Pinpoint the cell where the given text exists, returning its (x, y) midpoint coordinate. 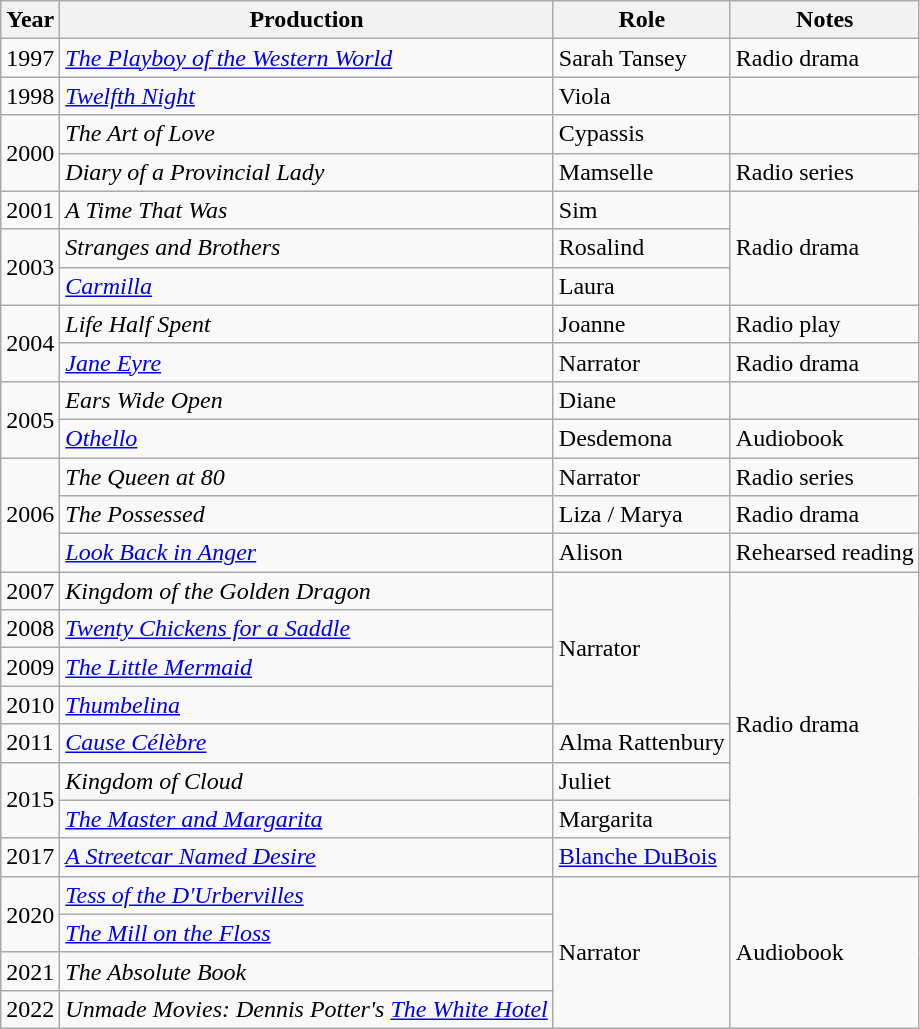
2015 (30, 800)
A Streetcar Named Desire (306, 857)
Juliet (642, 781)
Radio play (824, 324)
Joanne (642, 324)
Life Half Spent (306, 324)
Liza / Marya (642, 515)
Look Back in Anger (306, 553)
Cause Célèbre (306, 743)
2003 (30, 267)
The Queen at 80 (306, 477)
2011 (30, 743)
Laura (642, 286)
2017 (30, 857)
2000 (30, 153)
Cypassis (642, 134)
Stranges and Brothers (306, 248)
Year (30, 20)
2001 (30, 210)
2007 (30, 591)
1997 (30, 58)
Viola (642, 96)
1998 (30, 96)
The Absolute Book (306, 971)
2010 (30, 705)
Alison (642, 553)
The Master and Margarita (306, 819)
Role (642, 20)
2021 (30, 971)
2020 (30, 914)
Diary of a Provincial Lady (306, 172)
The Playboy of the Western World (306, 58)
2006 (30, 515)
Mamselle (642, 172)
2008 (30, 629)
Sim (642, 210)
Blanche DuBois (642, 857)
Desdemona (642, 438)
Alma Rattenbury (642, 743)
Rehearsed reading (824, 553)
The Art of Love (306, 134)
Thumbelina (306, 705)
The Little Mermaid (306, 667)
Kingdom of the Golden Dragon (306, 591)
2009 (30, 667)
2005 (30, 419)
Margarita (642, 819)
Othello (306, 438)
Tess of the D'Urbervilles (306, 895)
Unmade Movies: Dennis Potter's The White Hotel (306, 1009)
2004 (30, 343)
A Time That Was (306, 210)
The Possessed (306, 515)
Notes (824, 20)
2022 (30, 1009)
Production (306, 20)
Ears Wide Open (306, 400)
Twelfth Night (306, 96)
Twenty Chickens for a Saddle (306, 629)
Rosalind (642, 248)
Carmilla (306, 286)
Sarah Tansey (642, 58)
Diane (642, 400)
The Mill on the Floss (306, 933)
Kingdom of Cloud (306, 781)
Jane Eyre (306, 362)
